Capture the cell that displays the provided text and extract its [x, y] central coordinate. 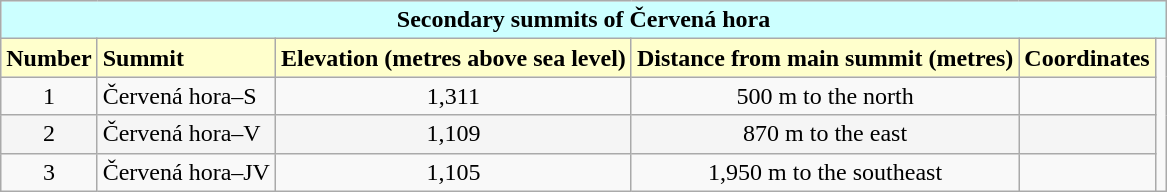
Červená hora–S [186, 96]
2 [49, 134]
Červená hora–V [186, 134]
Červená hora–JV [186, 172]
Coordinates [1087, 58]
1,109 [453, 134]
Summit [186, 58]
870 m to the east [824, 134]
500 m to the north [824, 96]
Number [49, 58]
Secondary summits of Červená hora [584, 20]
3 [49, 172]
1,950 m to the southeast [824, 172]
1,311 [453, 96]
1,105 [453, 172]
1 [49, 96]
Distance from main summit (metres) [824, 58]
Elevation (metres above sea level) [453, 58]
